Scan for the cell matching the given text and deliver its (x, y) coordinate at center. 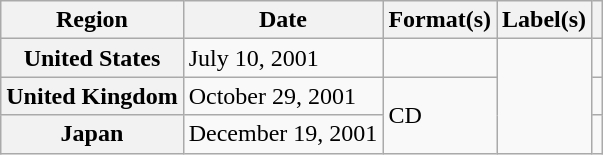
Label(s) (544, 20)
Format(s) (440, 20)
December 19, 2001 (283, 134)
CD (440, 115)
October 29, 2001 (283, 96)
United Kingdom (92, 96)
Date (283, 20)
July 10, 2001 (283, 58)
Japan (92, 134)
Region (92, 20)
United States (92, 58)
